Provide the [x, y] coordinate of the cell's center where the given text is located.  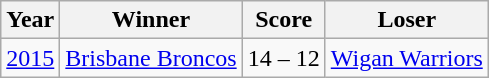
Brisbane Broncos [151, 58]
Year [30, 20]
Wigan Warriors [406, 58]
Loser [406, 20]
2015 [30, 58]
Score [284, 20]
Winner [151, 20]
14 – 12 [284, 58]
